Return (X, Y) of the center of cell containing provided text 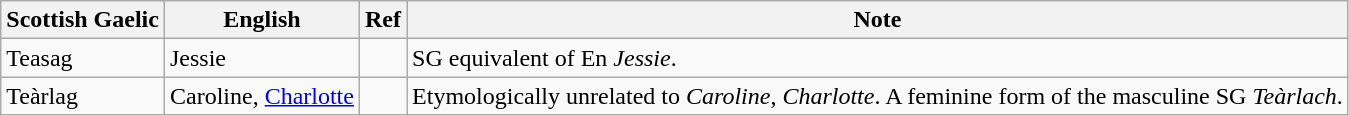
Teasag (83, 58)
Ref (382, 20)
Etymologically unrelated to Caroline, Charlotte. A feminine form of the masculine SG Teàrlach. (878, 96)
Teàrlag (83, 96)
English (262, 20)
Scottish Gaelic (83, 20)
Caroline, Charlotte (262, 96)
Note (878, 20)
SG equivalent of En Jessie. (878, 58)
Jessie (262, 58)
